For the text-containing cell, return its midpoint in [x, y] coordinate format. 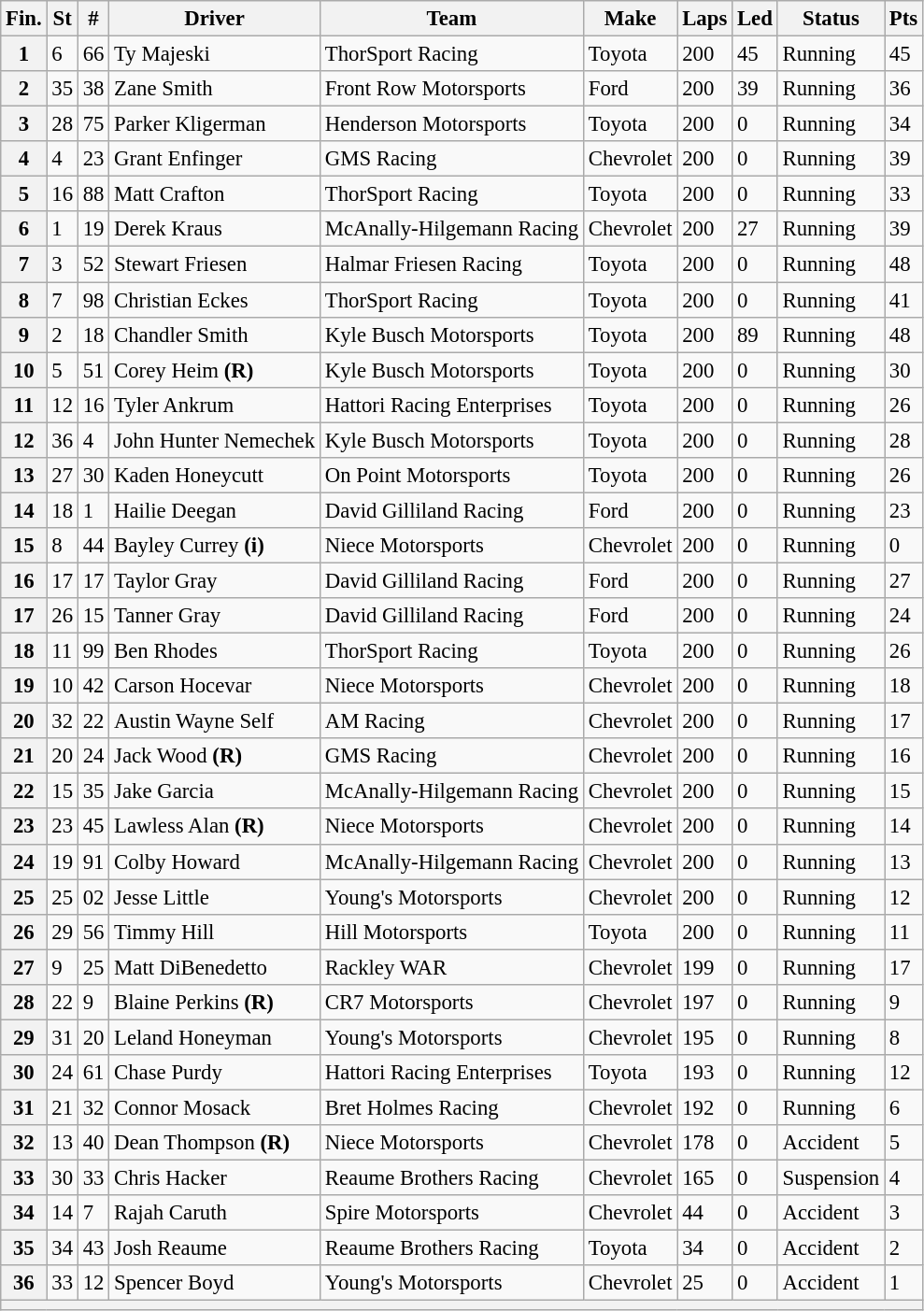
192 [704, 1107]
Chris Hacker [215, 1178]
Hailie Deegan [215, 510]
Bayley Currey (i) [215, 546]
Lawless Alan (R) [215, 827]
Make [630, 19]
197 [704, 1003]
Colby Howard [215, 862]
91 [93, 862]
43 [93, 1248]
51 [93, 370]
Austin Wayne Self [215, 721]
Matt DiBenedetto [215, 967]
56 [93, 932]
40 [93, 1143]
75 [93, 124]
Connor Mosack [215, 1107]
Leland Honeyman [215, 1037]
St [62, 19]
Timmy Hill [215, 932]
178 [704, 1143]
02 [93, 897]
Spencer Boyd [215, 1283]
Spire Motorsports [451, 1213]
On Point Motorsports [451, 476]
Bret Holmes Racing [451, 1107]
42 [93, 686]
John Hunter Nemechek [215, 440]
Tyler Ankrum [215, 405]
Christian Eckes [215, 300]
Jesse Little [215, 897]
Led [755, 19]
88 [93, 194]
Jack Wood (R) [215, 756]
Dean Thompson (R) [215, 1143]
Team [451, 19]
Jake Garcia [215, 791]
Zane Smith [215, 89]
Chase Purdy [215, 1073]
61 [93, 1073]
Status [831, 19]
CR7 Motorsports [451, 1003]
Hill Motorsports [451, 932]
Ty Majeski [215, 54]
38 [93, 89]
Suspension [831, 1178]
Rajah Caruth [215, 1213]
Matt Crafton [215, 194]
89 [755, 335]
Grant Enfinger [215, 159]
41 [904, 300]
Fin. [24, 19]
195 [704, 1037]
98 [93, 300]
Pts [904, 19]
AM Racing [451, 721]
Blaine Perkins (R) [215, 1003]
Stewart Friesen [215, 264]
Chandler Smith [215, 335]
Parker Kligerman [215, 124]
Taylor Gray [215, 580]
Driver [215, 19]
66 [93, 54]
165 [704, 1178]
Ben Rhodes [215, 651]
Tanner Gray [215, 616]
# [93, 19]
99 [93, 651]
Henderson Motorsports [451, 124]
Front Row Motorsports [451, 89]
193 [704, 1073]
199 [704, 967]
Derek Kraus [215, 229]
Corey Heim (R) [215, 370]
52 [93, 264]
Halmar Friesen Racing [451, 264]
Carson Hocevar [215, 686]
Kaden Honeycutt [215, 476]
Laps [704, 19]
Rackley WAR [451, 967]
Josh Reaume [215, 1248]
